Scan for the cell matching the given text and deliver its (x, y) coordinate at center. 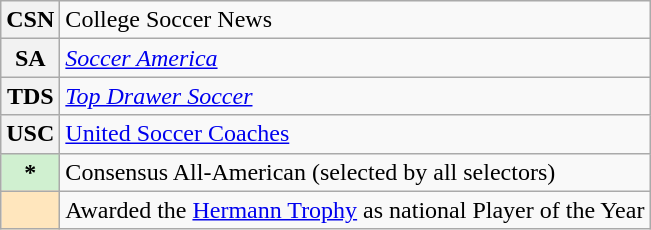
CSN (30, 20)
Consensus All-American (selected by all selectors) (355, 172)
College Soccer News (355, 20)
* (30, 172)
USC (30, 134)
TDS (30, 96)
Soccer America (355, 58)
SA (30, 58)
Top Drawer Soccer (355, 96)
Awarded the Hermann Trophy as national Player of the Year (355, 210)
United Soccer Coaches (355, 134)
